Detect which cell encompasses the target text, then output its [X, Y] center coordinate. 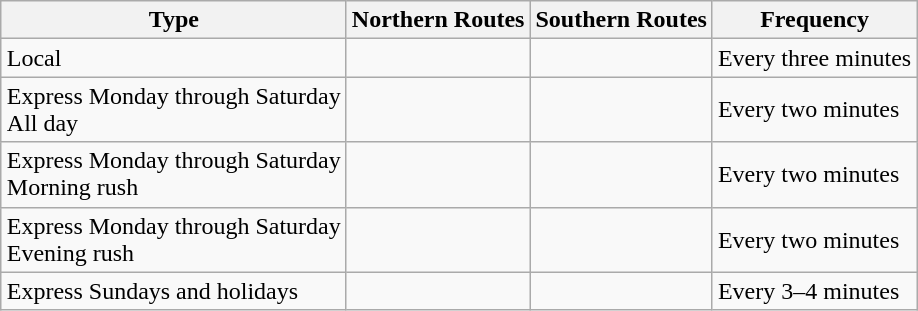
Frequency [814, 20]
Every 3–4 minutes [814, 291]
Local [174, 58]
Type [174, 20]
Southern Routes [621, 20]
Every three minutes [814, 58]
Express Monday through SaturdayEvening rush [174, 240]
Northern Routes [438, 20]
Express Monday through SaturdayAll day [174, 110]
Express Monday through SaturdayMorning rush [174, 174]
Express Sundays and holidays [174, 291]
